From the cell containing the given text, extract its center point as (X, Y) coordinate. 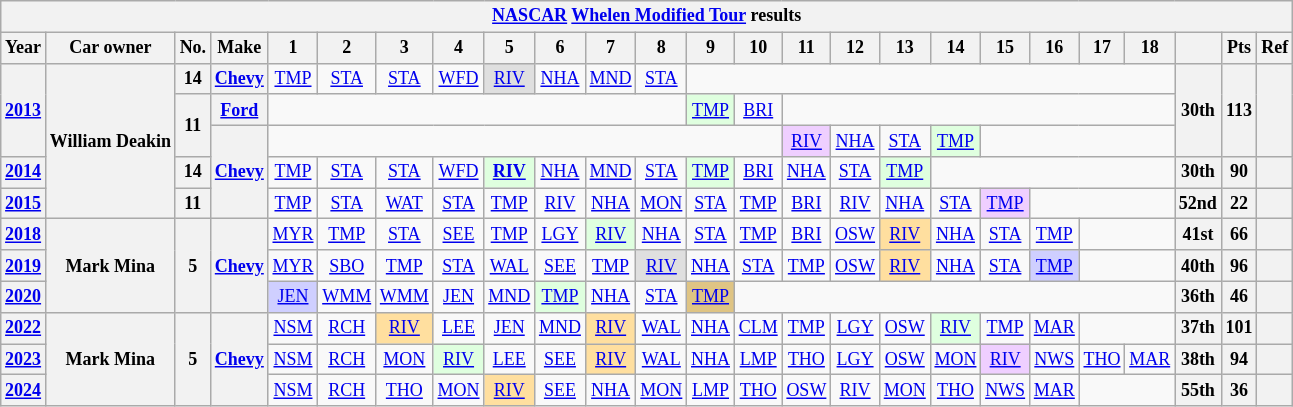
Pts (1239, 48)
7 (610, 48)
Ford (239, 110)
2022 (24, 328)
Car owner (110, 48)
10 (758, 48)
40th (1198, 266)
38th (1198, 360)
94 (1239, 360)
13 (904, 48)
2024 (24, 390)
SBO (347, 266)
2 (347, 48)
2018 (24, 234)
WAT (405, 204)
No. (192, 48)
CLM (758, 328)
46 (1239, 296)
2015 (24, 204)
36 (1239, 390)
96 (1239, 266)
6 (560, 48)
2020 (24, 296)
William Deakin (110, 141)
Make (239, 48)
37th (1198, 328)
NASCAR Whelen Modified Tour results (647, 16)
18 (1150, 48)
113 (1239, 110)
2014 (24, 172)
12 (856, 48)
1 (293, 48)
41st (1198, 234)
3 (405, 48)
55th (1198, 390)
90 (1239, 172)
15 (1006, 48)
2013 (24, 110)
2019 (24, 266)
8 (662, 48)
36th (1198, 296)
16 (1054, 48)
Year (24, 48)
17 (1102, 48)
2023 (24, 360)
Ref (1275, 48)
22 (1239, 204)
4 (458, 48)
66 (1239, 234)
52nd (1198, 204)
9 (711, 48)
101 (1239, 328)
